For the text-containing cell, return its midpoint in [X, Y] coordinate format. 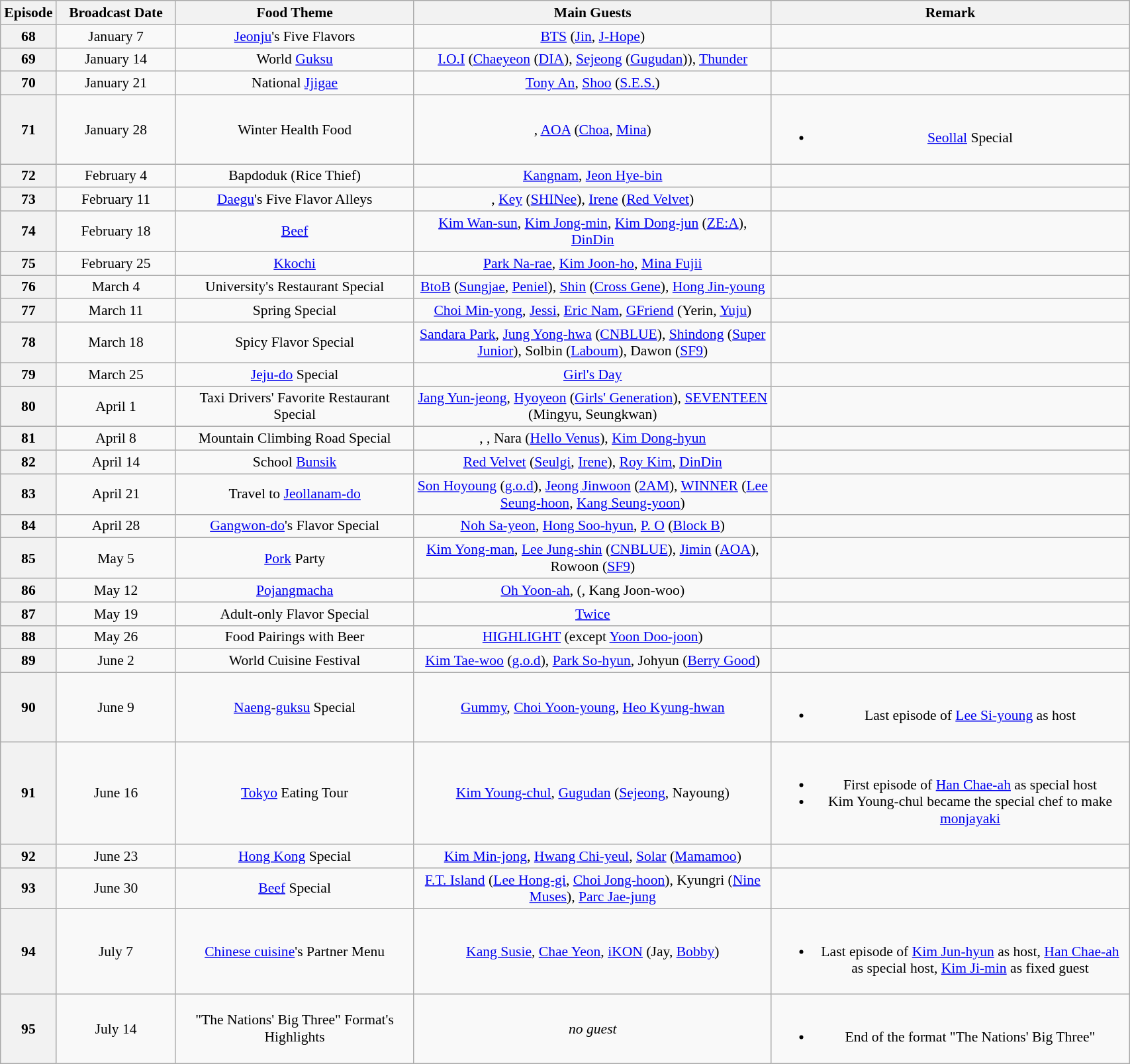
Spring Special [295, 311]
I.O.I (Chaeyeon (DIA), Sejeong (Gugudan)), Thunder [592, 60]
70 [28, 83]
75 [28, 263]
85 [28, 558]
Choi Min-yong, Jessi, Eric Nam, GFriend (Yerin, Yuju) [592, 311]
April 1 [116, 406]
Kim Min-jong, Hwang Chi-yeul, Solar (Mamamoo) [592, 856]
July 7 [116, 952]
March 25 [116, 375]
Tokyo Eating Tour [295, 793]
Food Pairings with Beer [295, 637]
First episode of Han Chae-ah as special hostKim Young-chul became the special chef to make monjayaki [950, 793]
Seollal Special [950, 130]
June 23 [116, 856]
Son Hoyoung (g.o.d), Jeong Jinwoon (2AM), WINNER (Lee Seung-hoon, Kang Seung-yoon) [592, 494]
University's Restaurant Special [295, 287]
July 14 [116, 1029]
Oh Yoon-ah, (, Kang Joon-woo) [592, 590]
Kim Tae-woo (g.o.d), Park So-hyun, Johyun (Berry Good) [592, 661]
June 16 [116, 793]
"The Nations' Big Three" Format's Highlights [295, 1029]
90 [28, 707]
Girl's Day [592, 375]
February 11 [116, 200]
82 [28, 463]
Gummy, Choi Yoon-young, Heo Kyung-hwan [592, 707]
no guest [592, 1029]
71 [28, 130]
80 [28, 406]
June 2 [116, 661]
Jeonju's Five Flavors [295, 36]
Gangwon-do's Flavor Special [295, 526]
89 [28, 661]
Kim Wan-sun, Kim Jong-min, Kim Dong-jun (ZE:A), DinDin [592, 232]
79 [28, 375]
March 4 [116, 287]
Beef Special [295, 888]
Sandara Park, Jung Yong-hwa (CNBLUE), Shindong (Super Junior), Solbin (Laboum), Dawon (SF9) [592, 343]
Tony An, Shoo (S.E.S.) [592, 83]
Jang Yun-jeong, Hyoyeon (Girls' Generation), SEVENTEEN (Mingyu, Seungkwan) [592, 406]
88 [28, 637]
Last episode of Kim Jun-hyun as host, Han Chae-ah as special host, Kim Ji-min as fixed guest [950, 952]
Remark [950, 13]
May 12 [116, 590]
National Jjigae [295, 83]
February 25 [116, 263]
January 28 [116, 130]
Last episode of Lee Si-young as host [950, 707]
April 8 [116, 439]
, AOA (Choa, Mina) [592, 130]
94 [28, 952]
School Bunsik [295, 463]
Noh Sa-yeon, Hong Soo-hyun, P. O (Block B) [592, 526]
81 [28, 439]
March 11 [116, 311]
Hong Kong Special [295, 856]
May 19 [116, 614]
Main Guests [592, 13]
April 28 [116, 526]
January 14 [116, 60]
Naeng-guksu Special [295, 707]
Kim Yong-man, Lee Jung-shin (CNBLUE), Jimin (AOA), Rowoon (SF9) [592, 558]
, Key (SHINee), Irene (Red Velvet) [592, 200]
May 5 [116, 558]
June 30 [116, 888]
76 [28, 287]
Bapdoduk (Rice Thief) [295, 176]
92 [28, 856]
95 [28, 1029]
Pork Party [295, 558]
93 [28, 888]
Pojangmacha [295, 590]
April 14 [116, 463]
Kim Young-chul, Gugudan (Sejeong, Nayoung) [592, 793]
78 [28, 343]
HIGHLIGHT (except Yoon Doo-joon) [592, 637]
Travel to Jeollanam-do [295, 494]
April 21 [116, 494]
BtoB (Sungjae, Peniel), Shin (Cross Gene), Hong Jin-young [592, 287]
Mountain Climbing Road Special [295, 439]
BTS (Jin, J-Hope) [592, 36]
Adult-only Flavor Special [295, 614]
Red Velvet (Seulgi, Irene), Roy Kim, DinDin [592, 463]
End of the format "The Nations' Big Three" [950, 1029]
Food Theme [295, 13]
Kang Susie, Chae Yeon, iKON (Jay, Bobby) [592, 952]
73 [28, 200]
87 [28, 614]
, , Nara (Hello Venus), Kim Dong-hyun [592, 439]
74 [28, 232]
Winter Health Food [295, 130]
Park Na-rae, Kim Joon-ho, Mina Fujii [592, 263]
69 [28, 60]
Episode [28, 13]
Daegu's Five Flavor Alleys [295, 200]
84 [28, 526]
World Guksu [295, 60]
May 26 [116, 637]
F.T. Island (Lee Hong-gi, Choi Jong-hoon), Kyungri (Nine Muses), Parc Jae-jung [592, 888]
Jeju-do Special [295, 375]
January 21 [116, 83]
86 [28, 590]
77 [28, 311]
June 9 [116, 707]
Kangnam, Jeon Hye-bin [592, 176]
January 7 [116, 36]
68 [28, 36]
Twice [592, 614]
Taxi Drivers' Favorite Restaurant Special [295, 406]
72 [28, 176]
Chinese cuisine's Partner Menu [295, 952]
Kkochi [295, 263]
83 [28, 494]
91 [28, 793]
World Cuisine Festival [295, 661]
March 18 [116, 343]
February 4 [116, 176]
Broadcast Date [116, 13]
February 18 [116, 232]
Spicy Flavor Special [295, 343]
Beef [295, 232]
